Find where the given text appears and provide that cell's center as [X, Y] coordinate. 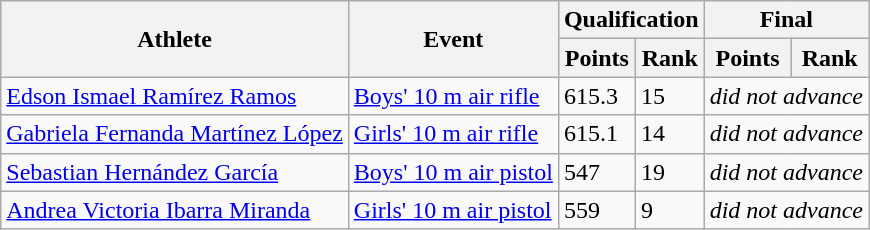
19 [670, 172]
Girls' 10 m air pistol [453, 210]
Boys' 10 m air rifle [453, 96]
559 [596, 210]
615.1 [596, 134]
Final [786, 20]
15 [670, 96]
Andrea Victoria Ibarra Miranda [175, 210]
14 [670, 134]
Boys' 10 m air pistol [453, 172]
Event [453, 39]
Girls' 10 m air rifle [453, 134]
Athlete [175, 39]
Sebastian Hernández García [175, 172]
Qualification [631, 20]
547 [596, 172]
615.3 [596, 96]
Gabriela Fernanda Martínez López [175, 134]
9 [670, 210]
Edson Ismael Ramírez Ramos [175, 96]
